Determine the [x, y] coordinate at the center of the cell enclosing the given text.  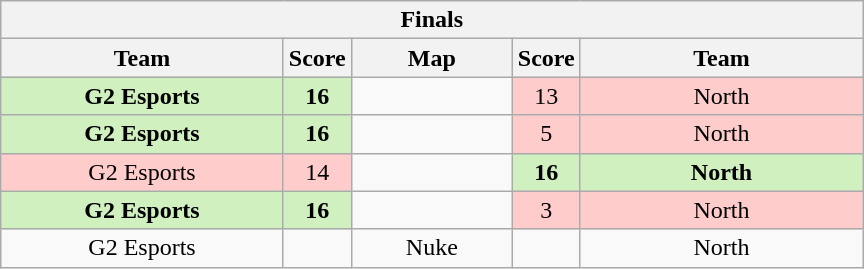
Finals [432, 20]
13 [546, 96]
Nuke [432, 248]
14 [317, 172]
5 [546, 134]
Map [432, 58]
3 [546, 210]
